Detect which cell encompasses the target text, then output its (x, y) center coordinate. 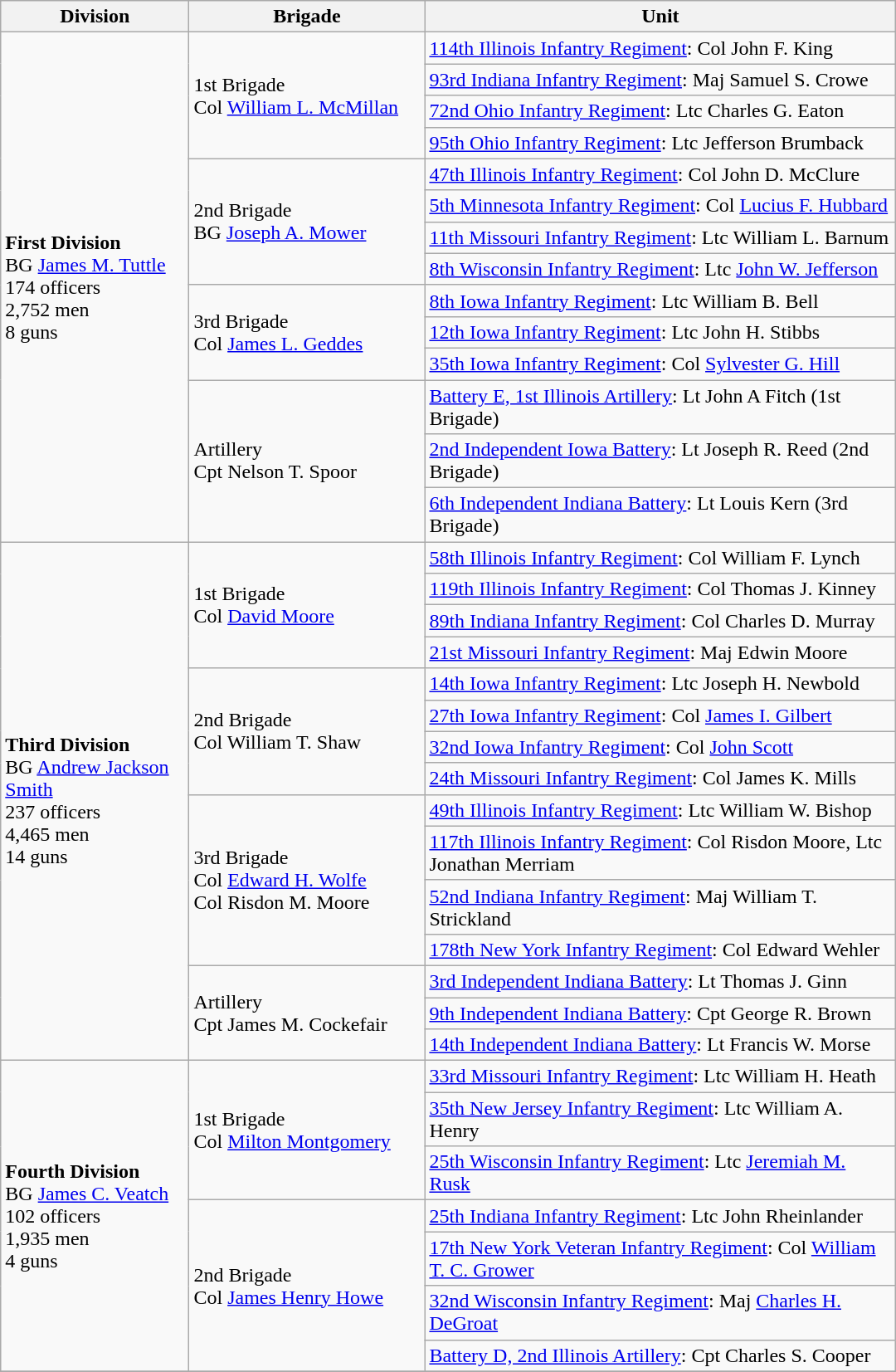
2nd BrigadeCol James Henry Howe (307, 1286)
6th Independent Indiana Battery: Lt Louis Kern (3rd Brigade) (660, 515)
47th Illinois Infantry Regiment: Col John D. McClure (660, 174)
89th Indiana Infantry Regiment: Col Charles D. Murray (660, 621)
Unit (660, 17)
21st Missouri Infantry Regiment: Maj Edwin Moore (660, 652)
178th New York Infantry Regiment: Col Edward Wehler (660, 950)
8th Iowa Infantry Regiment: Ltc William B. Bell (660, 300)
12th Iowa Infantry Regiment: Ltc John H. Stibbs (660, 332)
2nd BrigadeBG Joseph A. Mower (307, 222)
1st BrigadeCol David Moore (307, 605)
25th Wisconsin Infantry Regiment: Ltc Jeremiah M. Rusk (660, 1174)
1st BrigadeCol Milton Montgomery (307, 1130)
Fourth DivisionBG James C. Veatch102 officers1,935 men4 guns (95, 1216)
5th Minnesota Infantry Regiment: Col Lucius F. Hubbard (660, 206)
Battery E, 1st Illinois Artillery: Lt John A Fitch (1st Brigade) (660, 407)
52nd Indiana Infantry Regiment: Maj William T. Strickland (660, 906)
1st BrigadeCol William L. McMillan (307, 95)
35th New Jersey Infantry Regiment: Ltc William A. Henry (660, 1119)
27th Iowa Infantry Regiment: Col James I. Gilbert (660, 715)
49th Illinois Infantry Regiment: Ltc William W. Bishop (660, 810)
32nd Wisconsin Infantry Regiment: Maj Charles H. DeGroat (660, 1313)
Battery D, 2nd Illinois Artillery: Cpt Charles S. Cooper (660, 1355)
Brigade (307, 17)
32nd Iowa Infantry Regiment: Col John Scott (660, 747)
14th Iowa Infantry Regiment: Ltc Joseph H. Newbold (660, 684)
35th Iowa Infantry Regiment: Col Sylvester G. Hill (660, 364)
58th Illinois Infantry Regiment: Col William F. Lynch (660, 558)
2nd BrigadeCol William T. Shaw (307, 731)
ArtilleryCpt Nelson T. Spoor (307, 461)
117th Illinois Infantry Regiment: Col Risdon Moore, Ltc Jonathan Merriam (660, 853)
95th Ohio Infantry Regiment: Ltc Jefferson Brumback (660, 143)
ArtilleryCpt James M. Cockefair (307, 1013)
119th Illinois Infantry Regiment: Col Thomas J. Kinney (660, 589)
25th Indiana Infantry Regiment: Ltc John Rheinlander (660, 1216)
3rd Independent Indiana Battery: Lt Thomas J. Ginn (660, 981)
24th Missouri Infantry Regiment: Col James K. Mills (660, 779)
14th Independent Indiana Battery: Lt Francis W. Morse (660, 1045)
11th Missouri Infantry Regiment: Ltc William L. Barnum (660, 237)
3rd BrigadeCol Edward H. WolfeCol Risdon M. Moore (307, 880)
Division (95, 17)
72nd Ohio Infantry Regiment: Ltc Charles G. Eaton (660, 111)
9th Independent Indiana Battery: Cpt George R. Brown (660, 1013)
33rd Missouri Infantry Regiment: Ltc William H. Heath (660, 1077)
Third DivisionBG Andrew Jackson Smith237 officers4,465 men14 guns (95, 802)
114th Illinois Infantry Regiment: Col John F. King (660, 48)
8th Wisconsin Infantry Regiment: Ltc John W. Jefferson (660, 269)
2nd Independent Iowa Battery: Lt Joseph R. Reed (2nd Brigade) (660, 461)
First DivisionBG James M. Tuttle174 officers2,752 men8 guns (95, 287)
17th New York Veteran Infantry Regiment: Col William T. C. Grower (660, 1258)
3rd BrigadeCol James L. Geddes (307, 332)
93rd Indiana Infantry Regiment: Maj Samuel S. Crowe (660, 80)
